From the cell containing the given text, extract its center point as [X, Y] coordinate. 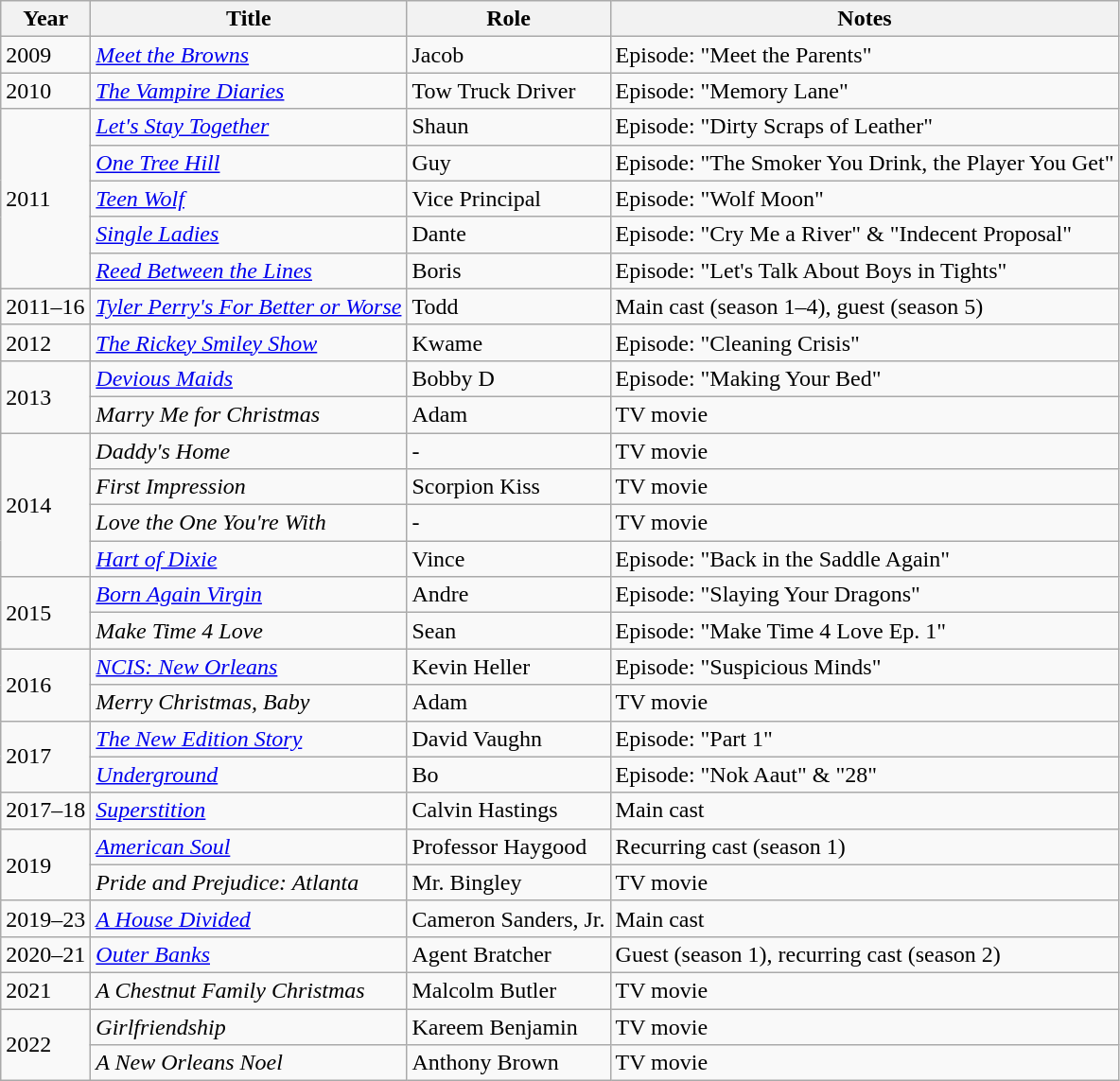
Kwame [509, 342]
Girlfriendship [249, 1026]
Born Again Virgin [249, 595]
Meet the Browns [249, 55]
2011–16 [45, 306]
Episode: "Part 1" [865, 739]
A House Divided [249, 918]
Vice Principal [509, 199]
Recurring cast (season 1) [865, 846]
Devious Maids [249, 378]
Scorpion Kiss [509, 487]
First Impression [249, 487]
Calvin Hastings [509, 811]
Episode: "Make Time 4 Love Ep. 1" [865, 631]
Episode: "Nok Aaut" & "28" [865, 775]
Vince [509, 559]
2013 [45, 396]
Episode: "Dirty Scraps of Leather" [865, 127]
Episode: "Cry Me a River" & "Indecent Proposal" [865, 235]
Teen Wolf [249, 199]
2016 [45, 685]
Boris [509, 270]
Love the One You're With [249, 523]
Sean [509, 631]
Merry Christmas, Baby [249, 703]
Marry Me for Christmas [249, 414]
2010 [45, 91]
Single Ladies [249, 235]
Underground [249, 775]
Andre [509, 595]
2021 [45, 990]
2015 [45, 613]
Daddy's Home [249, 451]
Notes [865, 19]
Year [45, 19]
Superstition [249, 811]
2011 [45, 199]
Professor Haygood [509, 846]
Episode: "Suspicious Minds" [865, 667]
Tow Truck Driver [509, 91]
Guy [509, 163]
Episode: "Wolf Moon" [865, 199]
A New Orleans Noel [249, 1063]
David Vaughn [509, 739]
2020–21 [45, 954]
Episode: "Making Your Bed" [865, 378]
Let's Stay Together [249, 127]
Outer Banks [249, 954]
Hart of Dixie [249, 559]
Mr. Bingley [509, 882]
2019 [45, 864]
2019–23 [45, 918]
Episode: "Meet the Parents" [865, 55]
One Tree Hill [249, 163]
Guest (season 1), recurring cast (season 2) [865, 954]
Kareem Benjamin [509, 1026]
Episode: "Back in the Saddle Again" [865, 559]
A Chestnut Family Christmas [249, 990]
The New Edition Story [249, 739]
Pride and Prejudice: Atlanta [249, 882]
Title [249, 19]
2022 [45, 1044]
Bobby D [509, 378]
The Vampire Diaries [249, 91]
Bo [509, 775]
Make Time 4 Love [249, 631]
Main cast (season 1–4), guest (season 5) [865, 306]
Episode: "The Smoker You Drink, the Player You Get" [865, 163]
Dante [509, 235]
Episode: "Cleaning Crisis" [865, 342]
2014 [45, 505]
Reed Between the Lines [249, 270]
The Rickey Smiley Show [249, 342]
2012 [45, 342]
2009 [45, 55]
American Soul [249, 846]
Jacob [509, 55]
2017 [45, 757]
Agent Bratcher [509, 954]
Cameron Sanders, Jr. [509, 918]
Kevin Heller [509, 667]
NCIS: New Orleans [249, 667]
Role [509, 19]
Shaun [509, 127]
Malcolm Butler [509, 990]
2017–18 [45, 811]
Episode: "Slaying Your Dragons" [865, 595]
Episode: "Let's Talk About Boys in Tights" [865, 270]
Tyler Perry's For Better or Worse [249, 306]
Anthony Brown [509, 1063]
Todd [509, 306]
Episode: "Memory Lane" [865, 91]
